Find where the given text appears and provide that cell's center as [X, Y] coordinate. 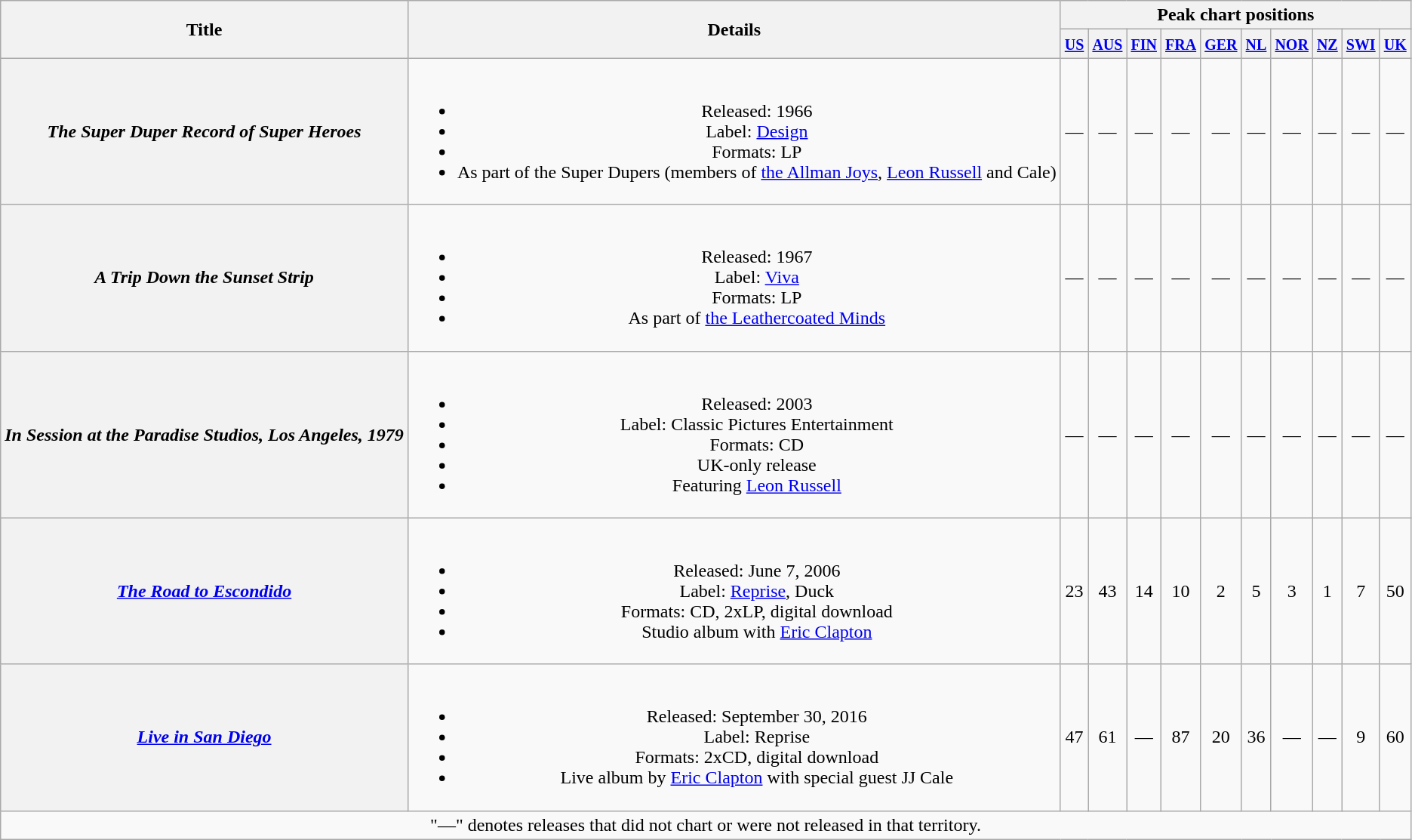
Title [205, 29]
Details [734, 29]
FRA [1180, 44]
50 [1395, 591]
60 [1395, 737]
47 [1075, 737]
GER [1221, 44]
14 [1144, 591]
The Super Duper Record of Super Heroes [205, 131]
23 [1075, 591]
NL [1256, 44]
Released: June 7, 2006Label: Reprise, DuckFormats: CD, 2xLP, digital downloadStudio album with Eric Clapton [734, 591]
Peak chart positions [1235, 15]
87 [1180, 737]
61 [1108, 737]
5 [1256, 591]
20 [1221, 737]
9 [1361, 737]
US [1075, 44]
43 [1108, 591]
Released: 1966Label: DesignFormats: LPAs part of the Super Dupers (members of the Allman Joys, Leon Russell and Cale) [734, 131]
UK [1395, 44]
2 [1221, 591]
FIN [1144, 44]
NZ [1327, 44]
A Trip Down the Sunset Strip [205, 278]
"—" denotes releases that did not chart or were not released in that territory. [706, 825]
SWI [1361, 44]
In Session at the Paradise Studios, Los Angeles, 1979 [205, 435]
The Road to Escondido [205, 591]
7 [1361, 591]
Live in San Diego [205, 737]
NOR [1292, 44]
Released: 2003Label: Classic Pictures EntertainmentFormats: CDUK-only releaseFeaturing Leon Russell [734, 435]
10 [1180, 591]
AUS [1108, 44]
Released: September 30, 2016Label: RepriseFormats: 2xCD, digital downloadLive album by Eric Clapton with special guest JJ Cale [734, 737]
36 [1256, 737]
Released: 1967Label: VivaFormats: LPAs part of the Leathercoated Minds [734, 278]
1 [1327, 591]
3 [1292, 591]
